Determine the [x, y] coordinate at the center of the cell enclosing the given text.  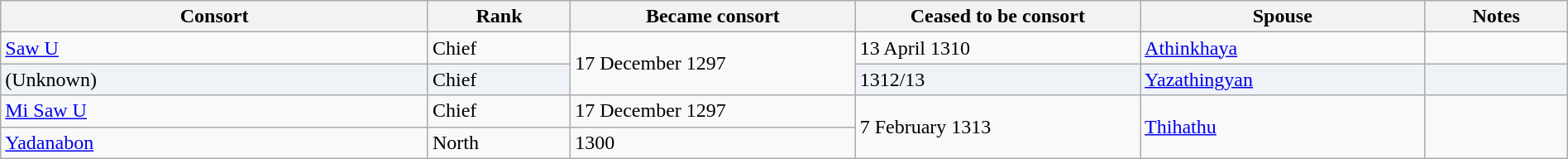
North [499, 142]
Mi Saw U [215, 111]
1300 [713, 142]
7 February 1313 [997, 127]
Spouse [1283, 17]
Saw U [215, 48]
Ceased to be consort [997, 17]
Thihathu [1283, 127]
Rank [499, 17]
13 April 1310 [997, 48]
1312/13 [997, 79]
(Unknown) [215, 79]
Yadanabon [215, 142]
Yazathingyan [1283, 79]
Consort [215, 17]
Became consort [713, 17]
Athinkhaya [1283, 48]
Notes [1496, 17]
